Return (X, Y) of the center of cell containing provided text 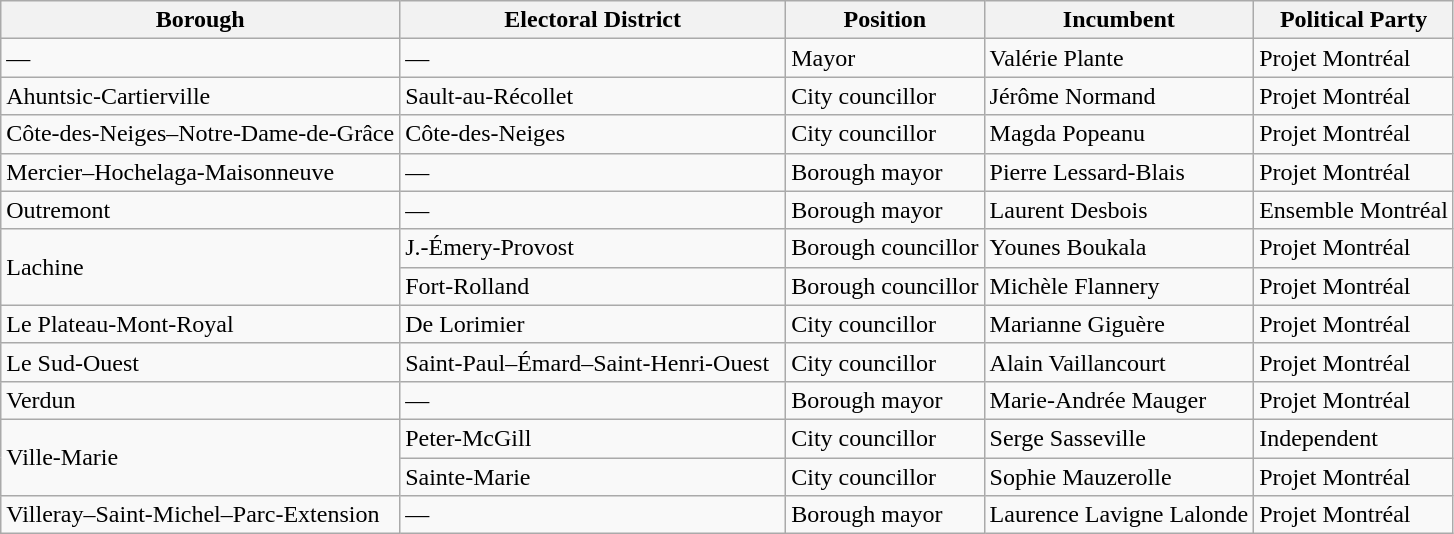
Côte-des-Neiges (593, 134)
Villeray–Saint-Michel–Parc-Extension (200, 515)
Laurent Desbois (1119, 210)
De Lorimier (593, 324)
Political Party (1354, 20)
Marie-Andrée Mauger (1119, 400)
Position (885, 20)
Verdun (200, 400)
Independent (1354, 438)
Sault-au-Récollet (593, 96)
Fort-Rolland (593, 286)
Côte-des-Neiges–Notre-Dame-de-Grâce (200, 134)
Incumbent (1119, 20)
Le Plateau-Mont-Royal (200, 324)
Michèle Flannery (1119, 286)
Lachine (200, 267)
Magda Popeanu (1119, 134)
Ensemble Montréal (1354, 210)
Marianne Giguère (1119, 324)
Pierre Lessard-Blais (1119, 172)
Mercier–Hochelaga-Maisonneuve (200, 172)
Ville-Marie (200, 457)
Outremont (200, 210)
Mayor (885, 58)
Serge Sasseville (1119, 438)
Alain Vaillancourt (1119, 362)
Sophie Mauzerolle (1119, 477)
Borough (200, 20)
Laurence Lavigne Lalonde (1119, 515)
Ahuntsic-Cartierville (200, 96)
Peter-McGill (593, 438)
Jérôme Normand (1119, 96)
Le Sud-Ouest (200, 362)
Saint-Paul–Émard–Saint-Henri-Ouest (593, 362)
J.-Émery-Provost (593, 248)
Valérie Plante (1119, 58)
Younes Boukala (1119, 248)
Sainte-Marie (593, 477)
Electoral District (593, 20)
